From the cell containing the given text, extract its center point as [X, Y] coordinate. 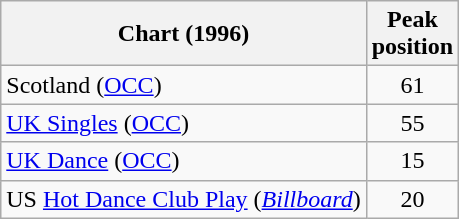
Scotland (OCC) [184, 85]
15 [412, 161]
UK Dance (OCC) [184, 161]
US Hot Dance Club Play (Billboard) [184, 199]
UK Singles (OCC) [184, 123]
61 [412, 85]
20 [412, 199]
55 [412, 123]
Peakposition [412, 34]
Chart (1996) [184, 34]
